Locate the cell with the specified text and output its [X, Y] center coordinate. 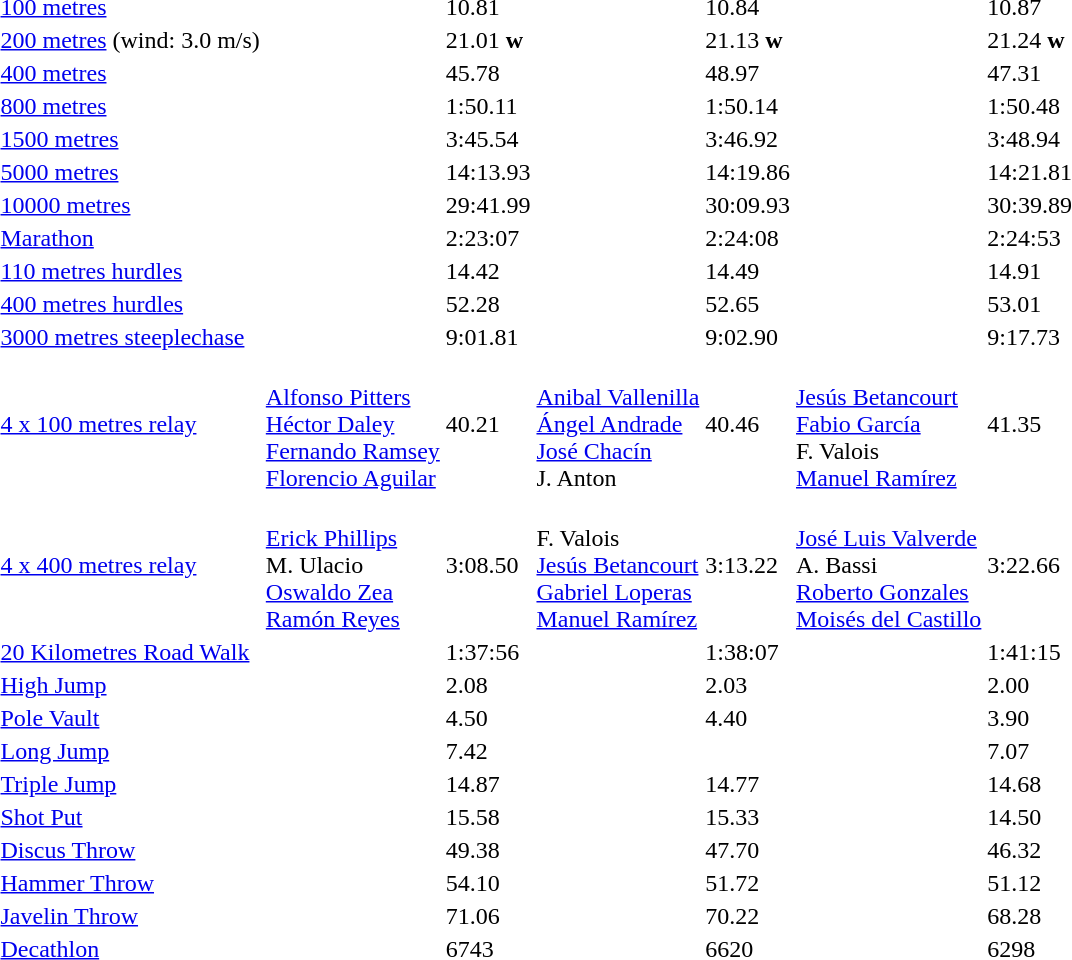
54.10 [488, 883]
14.87 [488, 784]
29:41.99 [488, 205]
Jesús BetancourtFabio GarcíaF. ValoisManuel Ramírez [889, 424]
51.72 [748, 883]
3:46.92 [748, 139]
2:24:08 [748, 238]
9:02.90 [748, 337]
15.33 [748, 817]
F. ValoisJesús BetancourtGabriel LoperasManuel Ramírez [618, 565]
4.50 [488, 718]
14.49 [748, 271]
21.01 w [488, 40]
70.22 [748, 916]
15.58 [488, 817]
14.42 [488, 271]
52.65 [748, 304]
1:38:07 [748, 652]
1:37:56 [488, 652]
3:45.54 [488, 139]
48.97 [748, 73]
José Luis ValverdeA. BassiRoberto GonzalesMoisés del Castillo [889, 565]
9:01.81 [488, 337]
40.21 [488, 424]
49.38 [488, 850]
7.42 [488, 751]
2:23:07 [488, 238]
1:50.11 [488, 106]
52.28 [488, 304]
4.40 [748, 718]
3:13.22 [748, 565]
2.03 [748, 685]
14.77 [748, 784]
Alfonso PittersHéctor DaleyFernando RamseyFlorencio Aguilar [352, 424]
3:08.50 [488, 565]
Anibal VallenillaÁngel AndradeJosé ChacínJ. Anton [618, 424]
Erick PhillipsM. UlacioOswaldo ZeaRamón Reyes [352, 565]
2.08 [488, 685]
47.70 [748, 850]
40.46 [748, 424]
21.13 w [748, 40]
30:09.93 [748, 205]
14:19.86 [748, 172]
71.06 [488, 916]
45.78 [488, 73]
14:13.93 [488, 172]
1:50.14 [748, 106]
